Return [x, y] of the center of cell containing provided text 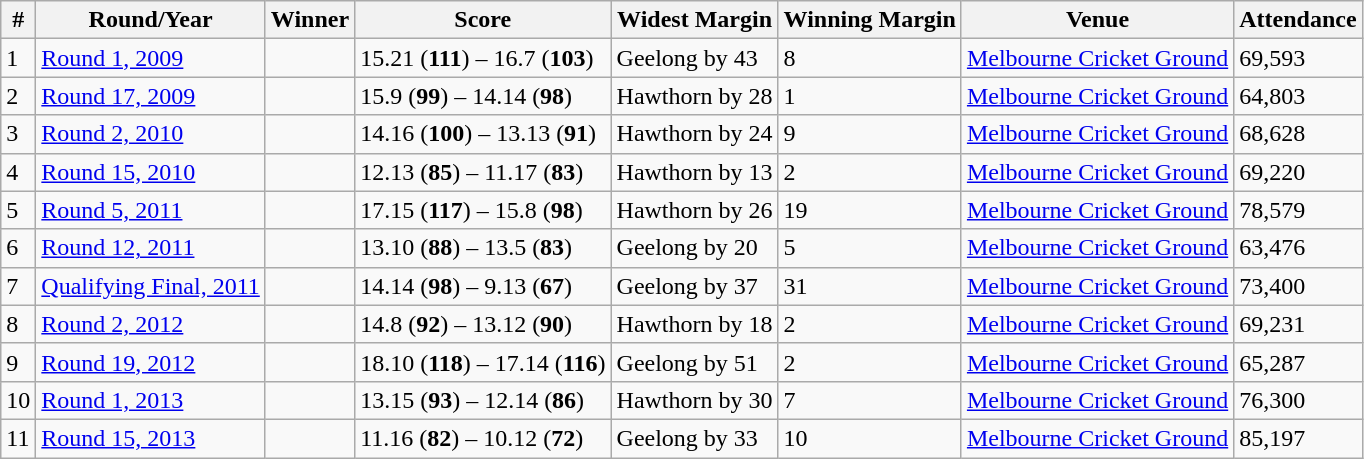
Geelong by 33 [694, 438]
13.15 (93) – 12.14 (86) [483, 400]
Winning Margin [870, 20]
Hawthorn by 13 [694, 172]
63,476 [1298, 248]
13.10 (88) – 13.5 (83) [483, 248]
Round 17, 2009 [151, 96]
11.16 (82) – 10.12 (72) [483, 438]
Winner [310, 20]
Venue [1097, 20]
14.8 (92) – 13.12 (90) [483, 324]
78,579 [1298, 210]
Round 1, 2009 [151, 58]
15.21 (111) – 16.7 (103) [483, 58]
14.16 (100) – 13.13 (91) [483, 134]
6 [18, 248]
Round 15, 2013 [151, 438]
12.13 (85) – 11.17 (83) [483, 172]
Round 19, 2012 [151, 362]
# [18, 20]
Round/Year [151, 20]
Attendance [1298, 20]
65,287 [1298, 362]
4 [18, 172]
Round 12, 2011 [151, 248]
Round 2, 2012 [151, 324]
68,628 [1298, 134]
Geelong by 43 [694, 58]
Hawthorn by 28 [694, 96]
Hawthorn by 18 [694, 324]
Widest Margin [694, 20]
85,197 [1298, 438]
Round 15, 2010 [151, 172]
Hawthorn by 26 [694, 210]
64,803 [1298, 96]
76,300 [1298, 400]
3 [18, 134]
Geelong by 20 [694, 248]
Hawthorn by 30 [694, 400]
18.10 (118) – 17.14 (116) [483, 362]
17.15 (117) – 15.8 (98) [483, 210]
69,593 [1298, 58]
Qualifying Final, 2011 [151, 286]
Round 5, 2011 [151, 210]
Round 2, 2010 [151, 134]
15.9 (99) – 14.14 (98) [483, 96]
Hawthorn by 24 [694, 134]
31 [870, 286]
19 [870, 210]
Geelong by 51 [694, 362]
Round 1, 2013 [151, 400]
11 [18, 438]
69,231 [1298, 324]
69,220 [1298, 172]
14.14 (98) – 9.13 (67) [483, 286]
Score [483, 20]
73,400 [1298, 286]
Geelong by 37 [694, 286]
